Return [x, y] of the center of cell containing provided text 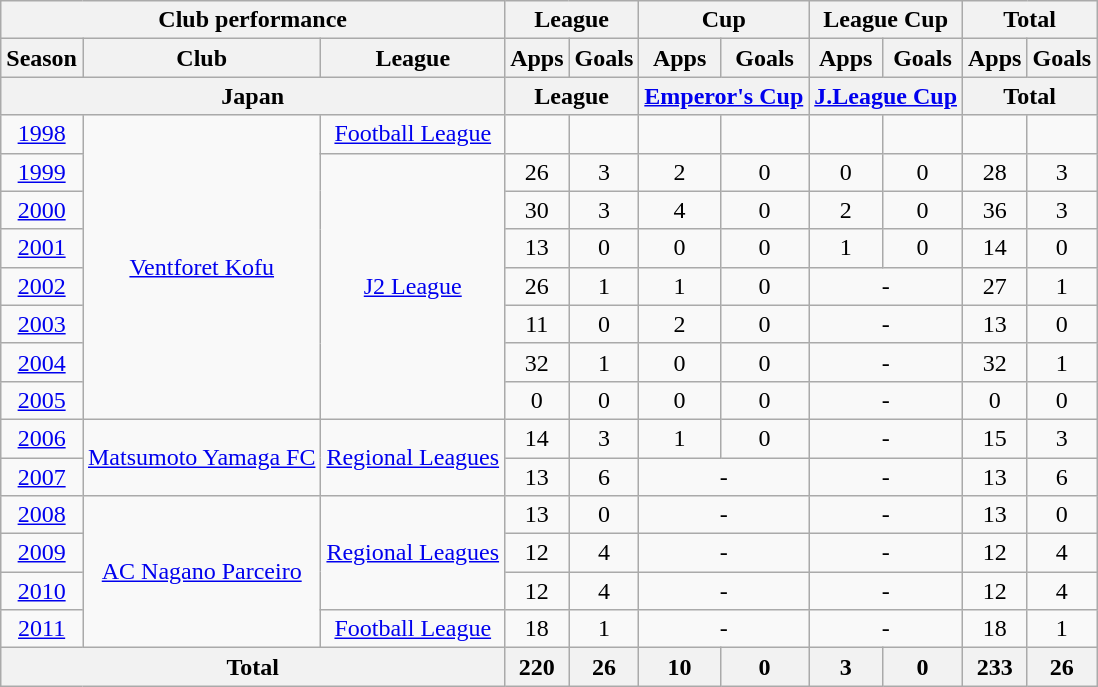
J2 League [413, 286]
Ventforet Kofu [201, 267]
2001 [42, 248]
1999 [42, 172]
27 [995, 286]
2003 [42, 324]
Emperor's Cup [724, 96]
2006 [42, 438]
2002 [42, 286]
AC Nagano Parceiro [201, 572]
2000 [42, 210]
11 [537, 324]
Japan [253, 96]
Season [42, 58]
2007 [42, 477]
League Cup [886, 20]
30 [537, 210]
36 [995, 210]
2011 [42, 629]
1998 [42, 134]
10 [680, 667]
233 [995, 667]
Cup [724, 20]
J.League Cup [886, 96]
28 [995, 172]
220 [537, 667]
Matsumoto Yamaga FC [201, 457]
Club performance [253, 20]
2008 [42, 515]
2010 [42, 591]
Club [201, 58]
2004 [42, 362]
2005 [42, 400]
2009 [42, 553]
15 [995, 438]
